Locate the cell with the specified text and output its (x, y) center coordinate. 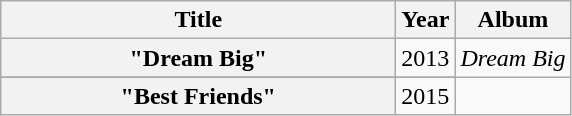
Dream Big (513, 58)
Year (426, 20)
2013 (426, 58)
2015 (426, 96)
"Best Friends" (198, 96)
"Dream Big" (198, 58)
Title (198, 20)
Album (513, 20)
